Determine the (X, Y) coordinate at the center of the cell enclosing the given text.  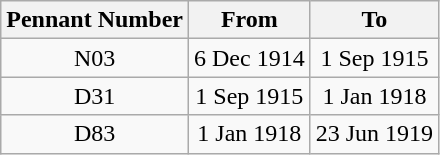
6 Dec 1914 (249, 58)
To (374, 20)
D83 (95, 134)
23 Jun 1919 (374, 134)
D31 (95, 96)
Pennant Number (95, 20)
N03 (95, 58)
From (249, 20)
